Extract the (X, Y) coordinate from the center of the cell holding the provided text.  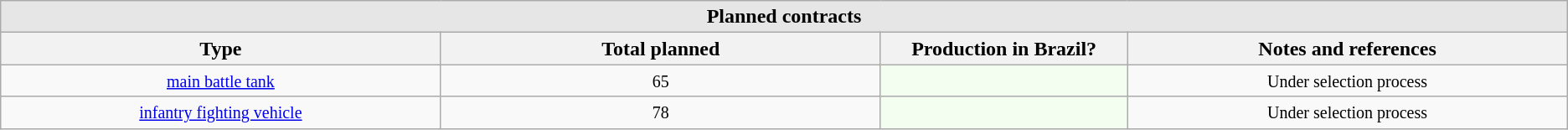
Total planned (660, 49)
main battle tank (221, 81)
Type (221, 49)
Production in Brazil? (1003, 49)
Planned contracts (784, 17)
65 (660, 81)
Notes and references (1347, 49)
infantry fighting vehicle (221, 112)
78 (660, 112)
